Return [X, Y] of the center of cell containing provided text 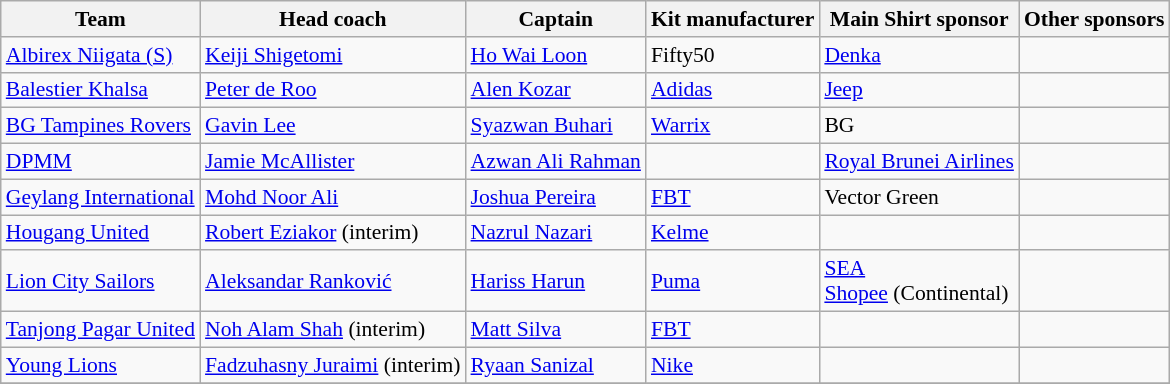
Mohd Noor Ali [333, 197]
Joshua Pereira [556, 197]
Hariss Harun [556, 282]
SEA Shopee (Continental) [919, 282]
BG [919, 126]
Gavin Lee [333, 126]
Geylang International [100, 197]
BG Tampines Rovers [100, 126]
Tanjong Pagar United [100, 330]
Alen Kozar [556, 90]
Nike [732, 365]
Team [100, 19]
Syazwan Buhari [556, 126]
Hougang United [100, 233]
Aleksandar Ranković [333, 282]
Azwan Ali Rahman [556, 162]
Kelme [732, 233]
Kit manufacturer [732, 19]
Royal Brunei Airlines [919, 162]
Fadzuhasny Juraimi (interim) [333, 365]
Lion City Sailors [100, 282]
Peter de Roo [333, 90]
Ho Wai Loon [556, 55]
Warrix [732, 126]
Fifty50 [732, 55]
Puma [732, 282]
Captain [556, 19]
Young Lions [100, 365]
Denka [919, 55]
Nazrul Nazari [556, 233]
Head coach [333, 19]
DPMM [100, 162]
Main Shirt sponsor [919, 19]
Matt Silva [556, 330]
Robert Eziakor (interim) [333, 233]
Adidas [732, 90]
Jamie McAllister [333, 162]
Keiji Shigetomi [333, 55]
Vector Green [919, 197]
Ryaan Sanizal [556, 365]
Other sponsors [1094, 19]
Jeep [919, 90]
Noh Alam Shah (interim) [333, 330]
Balestier Khalsa [100, 90]
Albirex Niigata (S) [100, 55]
